Provide the [x, y] coordinate of the cell's center where the given text is located.  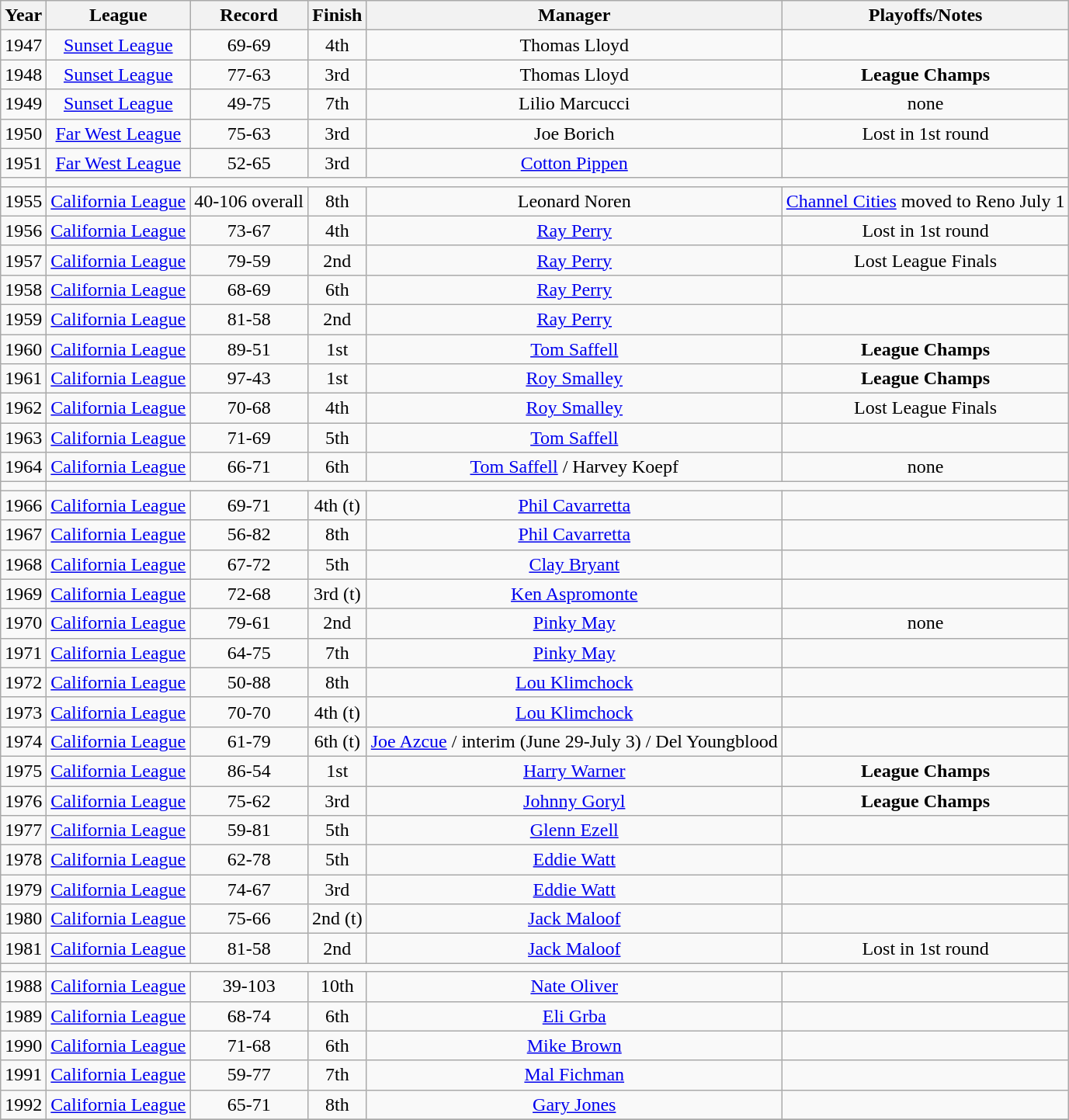
1977 [23, 830]
1966 [23, 505]
72-68 [249, 594]
Manager [574, 16]
1976 [23, 800]
1963 [23, 438]
59-81 [249, 830]
Joe Azcue / interim (June 29-July 3) / Del Youngblood [574, 741]
1992 [23, 1104]
Lilio Marcucci [574, 104]
1959 [23, 319]
71-69 [249, 438]
2nd (t) [337, 919]
Gary Jones [574, 1104]
Joe Borich [574, 133]
1957 [23, 260]
1964 [23, 467]
1967 [23, 535]
75-66 [249, 919]
75-63 [249, 133]
1947 [23, 45]
86-54 [249, 771]
1981 [23, 948]
League [118, 16]
Johnny Goryl [574, 800]
1980 [23, 919]
Eli Grba [574, 1016]
10th [337, 987]
Playoffs/Notes [925, 16]
70-68 [249, 408]
Leonard Noren [574, 201]
68-74 [249, 1016]
1975 [23, 771]
Cotton Pippen [574, 163]
1950 [23, 133]
65-71 [249, 1104]
1962 [23, 408]
39-103 [249, 987]
77-63 [249, 75]
56-82 [249, 535]
89-51 [249, 348]
Finish [337, 16]
50-88 [249, 682]
Harry Warner [574, 771]
1974 [23, 741]
79-59 [249, 260]
Glenn Ezell [574, 830]
Year [23, 16]
1969 [23, 594]
Ken Aspromonte [574, 594]
Tom Saffell / Harvey Koepf [574, 467]
64-75 [249, 653]
1991 [23, 1075]
71-68 [249, 1045]
67-72 [249, 564]
1956 [23, 231]
97-43 [249, 379]
1951 [23, 163]
1990 [23, 1045]
1960 [23, 348]
68-69 [249, 290]
69-69 [249, 45]
75-62 [249, 800]
73-67 [249, 231]
1972 [23, 682]
1979 [23, 889]
66-71 [249, 467]
79-61 [249, 623]
1973 [23, 712]
40-106 overall [249, 201]
Clay Bryant [574, 564]
1958 [23, 290]
1961 [23, 379]
62-78 [249, 860]
1988 [23, 987]
49-75 [249, 104]
Record [249, 16]
1955 [23, 201]
59-77 [249, 1075]
69-71 [249, 505]
1949 [23, 104]
52-65 [249, 163]
1989 [23, 1016]
61-79 [249, 741]
70-70 [249, 712]
1970 [23, 623]
1968 [23, 564]
Mike Brown [574, 1045]
3rd (t) [337, 594]
Channel Cities moved to Reno July 1 [925, 201]
Mal Fichman [574, 1075]
Nate Oliver [574, 987]
6th (t) [337, 741]
1971 [23, 653]
1978 [23, 860]
74-67 [249, 889]
1948 [23, 75]
